Determine the (X, Y) coordinate at the center of the cell enclosing the given text.  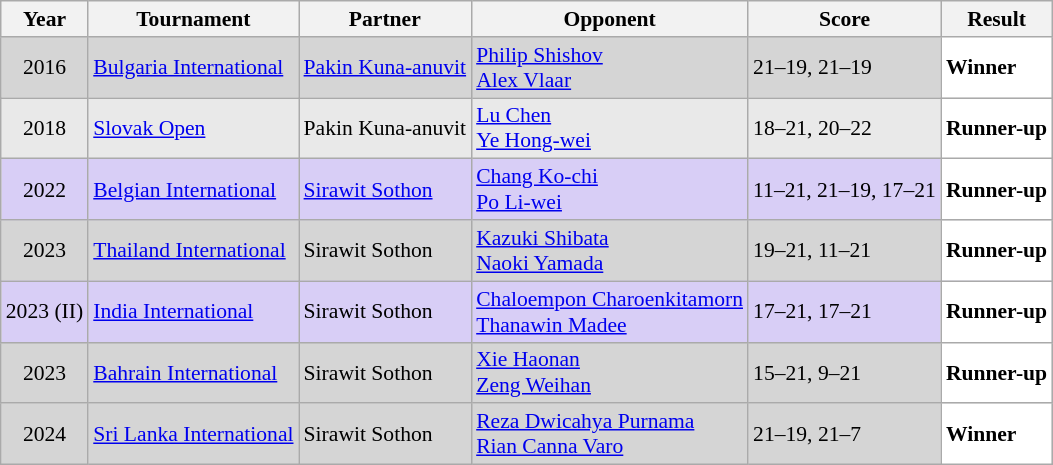
Belgian International (193, 190)
Lu Chen Ye Hong-wei (610, 128)
Philip Shishov Alex Vlaar (610, 68)
Kazuki Shibata Naoki Yamada (610, 250)
17–21, 17–21 (844, 312)
11–21, 21–19, 17–21 (844, 190)
Tournament (193, 19)
15–21, 9–21 (844, 372)
Opponent (610, 19)
Thailand International (193, 250)
Chang Ko-chi Po Li-wei (610, 190)
21–19, 21–19 (844, 68)
Score (844, 19)
Slovak Open (193, 128)
Bulgaria International (193, 68)
Partner (386, 19)
18–21, 20–22 (844, 128)
India International (193, 312)
Xie Haonan Zeng Weihan (610, 372)
21–19, 21–7 (844, 434)
Year (44, 19)
19–21, 11–21 (844, 250)
Chaloempon Charoenkitamorn Thanawin Madee (610, 312)
Result (996, 19)
2018 (44, 128)
2023 (II) (44, 312)
Reza Dwicahya Purnama Rian Canna Varo (610, 434)
2022 (44, 190)
2016 (44, 68)
2024 (44, 434)
Bahrain International (193, 372)
Sri Lanka International (193, 434)
